Capture the cell that displays the provided text and extract its [x, y] central coordinate. 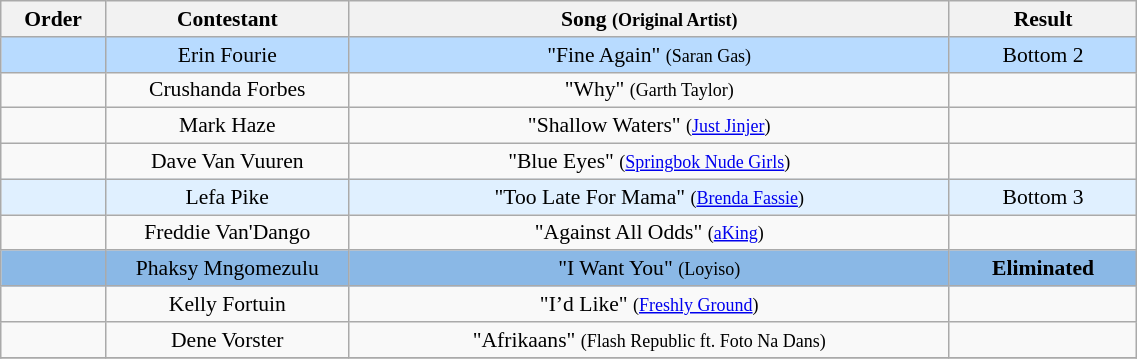
Dene Vorster [227, 340]
Order [54, 19]
Lefa Pike [227, 197]
Mark Haze [227, 126]
Dave Van Vuuren [227, 162]
"Afrikaans" (Flash Republic ft. Foto Na Dans) [649, 340]
"Why" (Garth Taylor) [649, 90]
Bottom 2 [1043, 55]
"I Want You" (Loyiso) [649, 269]
"Fine Again" (Saran Gas) [649, 55]
Eliminated [1043, 269]
"I’d Like" (Freshly Ground) [649, 304]
Crushanda Forbes [227, 90]
"Shallow Waters" (Just Jinjer) [649, 126]
"Against All Odds" (aKing) [649, 233]
Contestant [227, 19]
"Blue Eyes" (Springbok Nude Girls) [649, 162]
Song (Original Artist) [649, 19]
Phaksy Mngomezulu [227, 269]
Bottom 3 [1043, 197]
Erin Fourie [227, 55]
"Too Late For Mama" (Brenda Fassie) [649, 197]
Freddie Van'Dango [227, 233]
Result [1043, 19]
Kelly Fortuin [227, 304]
